Find where the given text appears and provide that cell's center as [x, y] coordinate. 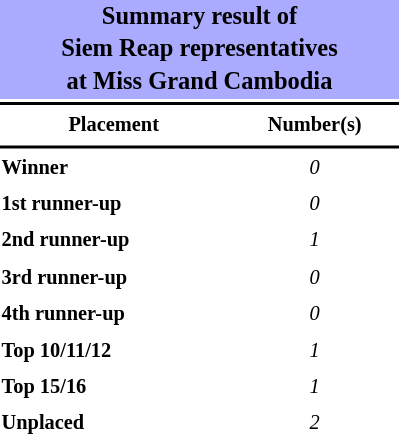
Summary result ofSiem Reap representativesat Miss Grand Cambodia [200, 50]
2nd runner-up [114, 241]
1st runner-up [114, 204]
3rd runner-up [114, 278]
Placement [114, 125]
Top 10/11/12 [114, 351]
Winner [114, 168]
Number(s) [314, 125]
4th runner-up [114, 314]
Top 15/16 [114, 387]
